From the cell containing the given text, extract its center point as [x, y] coordinate. 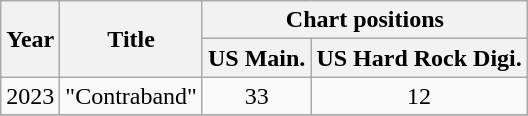
Chart positions [364, 20]
"Contraband" [132, 96]
Title [132, 39]
2023 [30, 96]
12 [419, 96]
US Hard Rock Digi. [419, 58]
US Main. [256, 58]
33 [256, 96]
Year [30, 39]
